Identify which cell holds the provided text, then report its [x, y] central coordinate. 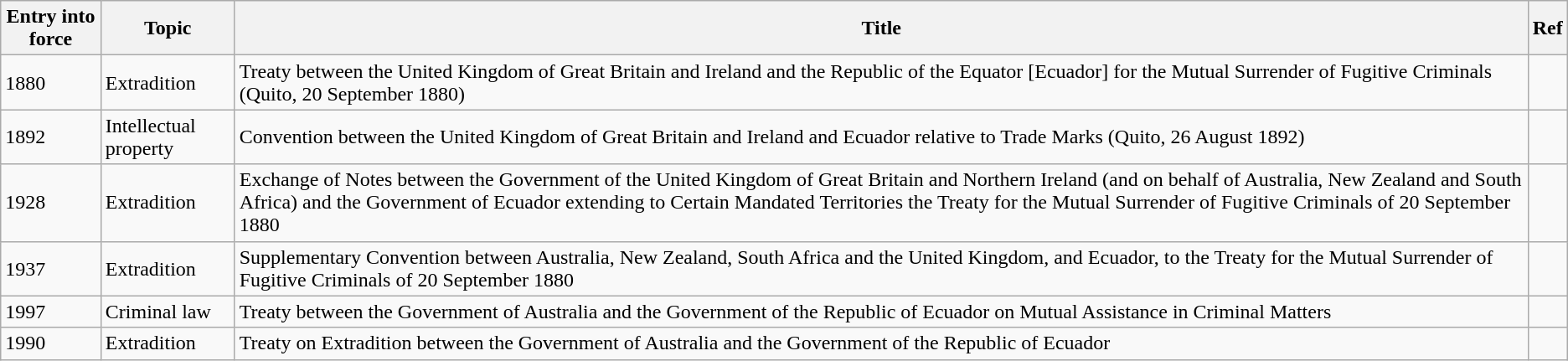
Convention between the United Kingdom of Great Britain and Ireland and Ecuador relative to Trade Marks (Quito, 26 August 1892) [881, 137]
1928 [51, 203]
Topic [168, 28]
1880 [51, 82]
1937 [51, 268]
Criminal law [168, 312]
1990 [51, 343]
Treaty between the Government of Australia and the Government of the Republic of Ecuador on Mutual Assistance in Criminal Matters [881, 312]
Title [881, 28]
Ref [1548, 28]
Treaty on Extradition between the Government of Australia and the Government of the Republic of Ecuador [881, 343]
Intellectual property [168, 137]
Entry into force [51, 28]
1997 [51, 312]
1892 [51, 137]
